Return the (x, y) coordinate for the center point of the cell that contains the specified text.  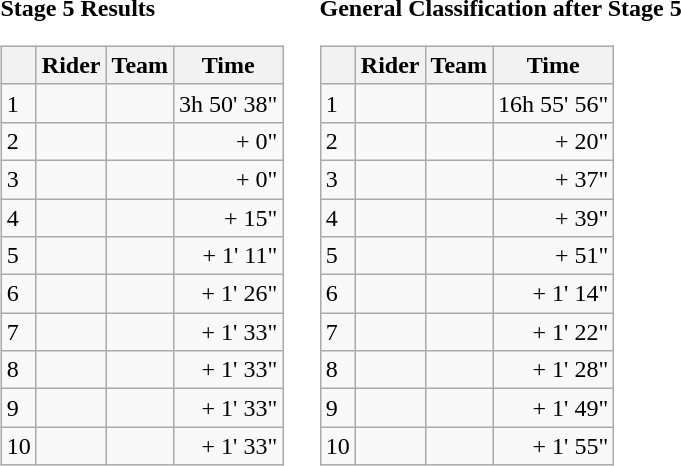
+ 1' 11" (228, 256)
+ 1' 22" (554, 332)
+ 1' 14" (554, 294)
16h 55' 56" (554, 103)
+ 1' 26" (228, 294)
+ 39" (554, 217)
+ 1' 28" (554, 370)
+ 37" (554, 179)
+ 1' 55" (554, 446)
+ 20" (554, 141)
+ 15" (228, 217)
3h 50' 38" (228, 103)
+ 1' 49" (554, 408)
+ 51" (554, 256)
